Detect which cell encompasses the target text, then output its (x, y) center coordinate. 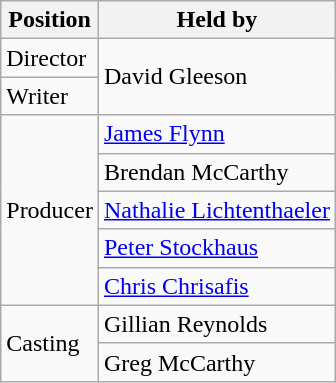
Nathalie Lichtenthaeler (216, 210)
Position (50, 20)
Greg McCarthy (216, 362)
Held by (216, 20)
Gillian Reynolds (216, 324)
Chris Chrisafis (216, 286)
Director (50, 58)
Casting (50, 343)
Producer (50, 210)
Writer (50, 96)
David Gleeson (216, 77)
James Flynn (216, 134)
Peter Stockhaus (216, 248)
Brendan McCarthy (216, 172)
